From the cell containing the given text, extract its center point as [X, Y] coordinate. 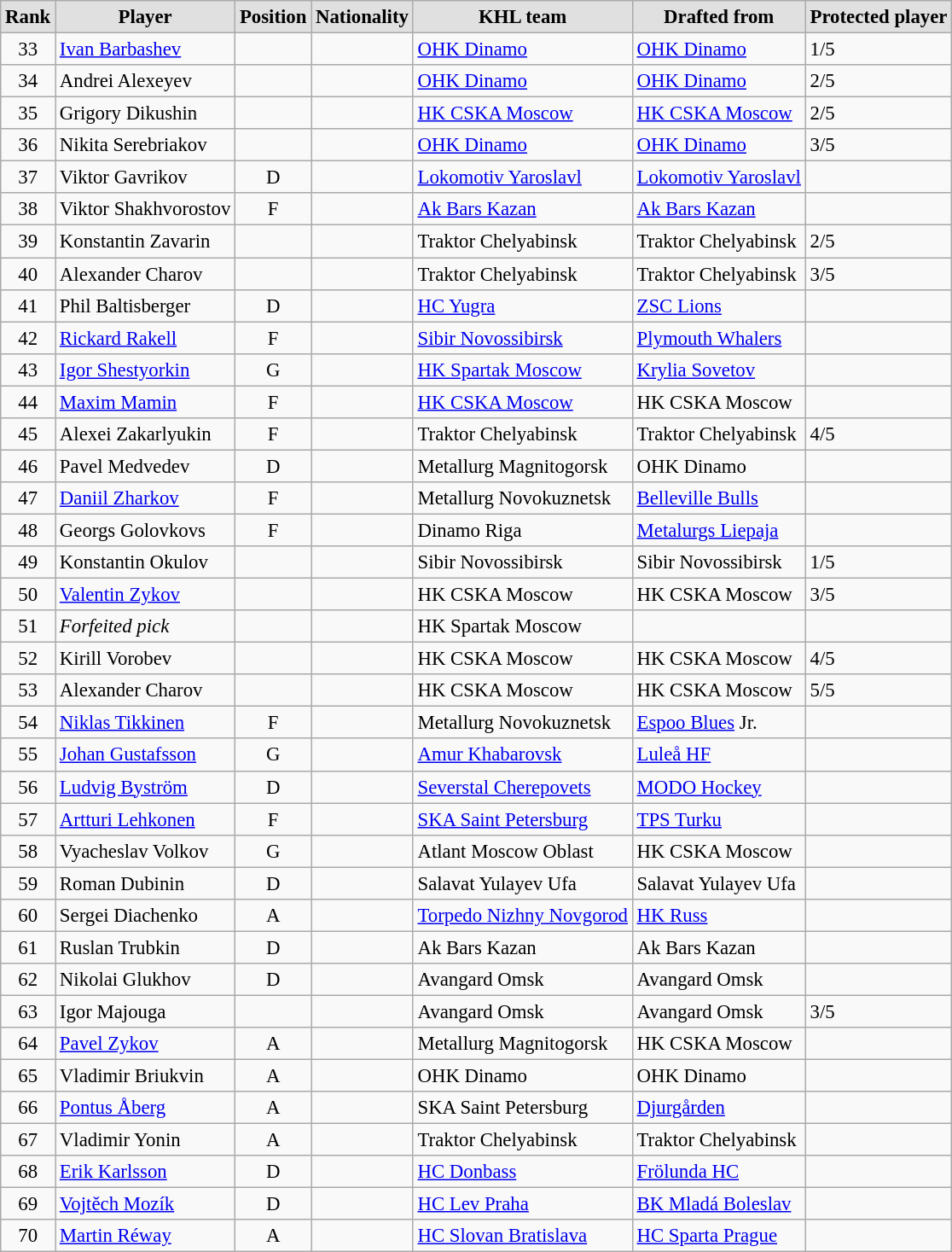
48 [28, 530]
Rank [28, 17]
Frölunda HC [718, 1172]
Vladimir Briukvin [145, 1076]
55 [28, 755]
Plymouth Whalers [718, 338]
Viktor Gavrikov [145, 178]
Position [273, 17]
KHL team [522, 17]
Niklas Tikkinen [145, 723]
42 [28, 338]
44 [28, 402]
Amur Khabarovsk [522, 755]
Drafted from [718, 17]
Vladimir Yonin [145, 1140]
43 [28, 370]
Daniil Zharkov [145, 498]
Konstantin Okulov [145, 562]
63 [28, 1011]
BK Mladá Boleslav [718, 1204]
Georgs Golovkovs [145, 530]
Phil Baltisberger [145, 306]
38 [28, 209]
TPS Turku [718, 819]
Pavel Medvedev [145, 466]
Atlant Moscow Oblast [522, 851]
Artturi Lehkonen [145, 819]
52 [28, 659]
Erik Karlsson [145, 1172]
46 [28, 466]
69 [28, 1204]
ZSC Lions [718, 306]
Metalurgs Liepaja [718, 530]
Igor Shestyorkin [145, 370]
Krylia Sovetov [718, 370]
61 [28, 947]
Ludvig Byström [145, 787]
65 [28, 1076]
Ivan Barbashev [145, 49]
47 [28, 498]
Player [145, 17]
Ruslan Trubkin [145, 947]
Igor Majouga [145, 1011]
56 [28, 787]
Vojtěch Mozík [145, 1204]
64 [28, 1044]
58 [28, 851]
Forfeited pick [145, 626]
Sergei Diachenko [145, 916]
Grigory Dikushin [145, 114]
67 [28, 1140]
36 [28, 145]
33 [28, 49]
66 [28, 1108]
MODO Hockey [718, 787]
41 [28, 306]
Pavel Zykov [145, 1044]
Torpedo Nizhny Novgorod [522, 916]
Maxim Mamin [145, 402]
Luleå HF [718, 755]
Valentin Zykov [145, 595]
45 [28, 434]
Espoo Blues Jr. [718, 723]
HC Lev Praha [522, 1204]
Djurgården [718, 1108]
60 [28, 916]
51 [28, 626]
54 [28, 723]
Severstal Cherepovets [522, 787]
Protected player [879, 17]
49 [28, 562]
50 [28, 595]
Alexei Zakarlyukin [145, 434]
Andrei Alexeyev [145, 81]
Nikita Serebriakov [145, 145]
Pontus Åberg [145, 1108]
5/5 [879, 690]
Nationality [362, 17]
Kirill Vorobev [145, 659]
Rickard Rakell [145, 338]
Vyacheslav Volkov [145, 851]
Johan Gustafsson [145, 755]
HK Russ [718, 916]
53 [28, 690]
39 [28, 242]
Viktor Shakhvorostov [145, 209]
Roman Dubinin [145, 883]
59 [28, 883]
34 [28, 81]
HC Yugra [522, 306]
35 [28, 114]
HC Donbass [522, 1172]
37 [28, 178]
57 [28, 819]
40 [28, 274]
Belleville Bulls [718, 498]
68 [28, 1172]
Dinamo Riga [522, 530]
Nikolai Glukhov [145, 980]
Konstantin Zavarin [145, 242]
62 [28, 980]
